Detect which cell encompasses the target text, then output its [X, Y] center coordinate. 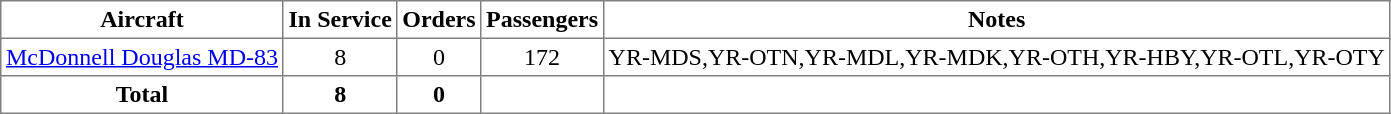
McDonnell Douglas MD-83 [142, 57]
Orders [439, 20]
Passengers [542, 20]
YR-MDS,YR-OTN,YR-MDL,YR-MDK,YR-OTH,YR-HBY,YR-OTL,YR-OTY [996, 57]
Total [142, 95]
In Service [340, 20]
Aircraft [142, 20]
Notes [996, 20]
172 [542, 57]
